Return the [X, Y] coordinate for the center point of the cell that contains the specified text.  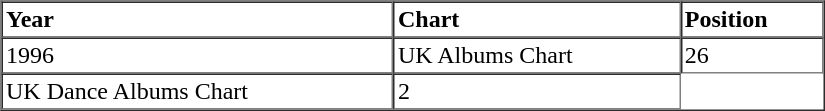
UK Dance Albums Chart [198, 92]
2 [536, 92]
26 [752, 56]
Position [752, 20]
Chart [536, 20]
Year [198, 20]
1996 [198, 56]
UK Albums Chart [536, 56]
